Return (X, Y) of the center of cell containing provided text 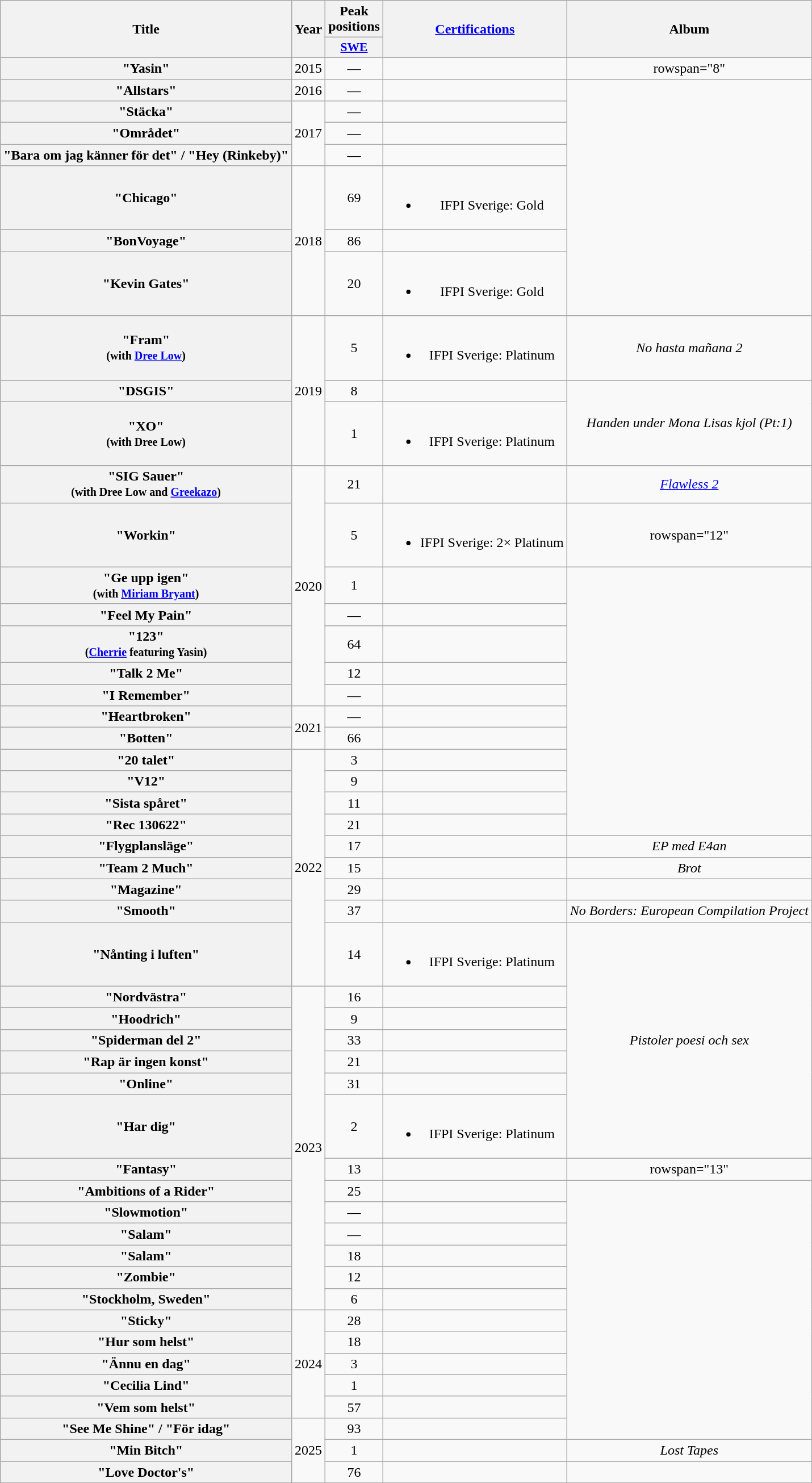
"20 talet" (147, 760)
76 (354, 1472)
2017 (309, 133)
25 (354, 1191)
"Sista spåret" (147, 803)
29 (354, 889)
28 (354, 1321)
"Zombie" (147, 1277)
16 (354, 997)
"See Me Shine" / "För idag" (147, 1428)
rowspan="8" (689, 68)
"Yasin" (147, 68)
"Bara om jag känner för det" / "Hey (Rinkeby)" (147, 155)
"Stockholm, Sweden" (147, 1299)
"Har dig" (147, 1127)
"Sticky" (147, 1321)
"Hoodrich" (147, 1018)
"Ännu en dag" (147, 1364)
"Ambitions of a Rider" (147, 1191)
"Ge upp igen"(with Miriam Bryant) (147, 585)
2015 (309, 68)
"Love Doctor's" (147, 1472)
2021 (309, 728)
2019 (309, 391)
Handen under Mona Lisas kjol (Pt:1) (689, 423)
66 (354, 738)
"V12" (147, 782)
2020 (309, 586)
"Spiderman del 2" (147, 1040)
"Rap är ingen konst" (147, 1062)
Title (147, 30)
"Hur som helst" (147, 1342)
"Botten" (147, 738)
"Chicago" (147, 198)
Year (309, 30)
No Borders: European Compilation Project (689, 911)
2018 (309, 241)
"Smooth" (147, 911)
"Flygplansläge" (147, 846)
"Stäcka" (147, 112)
"Nordvästra" (147, 997)
31 (354, 1083)
"Online" (147, 1083)
IFPI Sverige: 2× Platinum (475, 535)
"DSGIS" (147, 391)
Lost Tapes (689, 1450)
64 (354, 644)
"XO"(with Dree Low) (147, 434)
"Cecilia Lind" (147, 1385)
8 (354, 391)
"Kevin Gates" (147, 284)
"Slowmotion" (147, 1213)
"Fram"(with Dree Low) (147, 348)
15 (354, 868)
Flawless 2 (689, 484)
No hasta mañana 2 (689, 348)
"BonVoyage" (147, 241)
86 (354, 241)
rowspan="13" (689, 1169)
"Feel My Pain" (147, 615)
2024 (309, 1364)
93 (354, 1428)
"Team 2 Much" (147, 868)
37 (354, 911)
Brot (689, 868)
69 (354, 198)
"Vem som helst" (147, 1407)
57 (354, 1407)
Pistoler poesi och sex (689, 1040)
14 (354, 954)
"Heartbroken" (147, 717)
6 (354, 1299)
33 (354, 1040)
17 (354, 846)
SWE (354, 48)
"Min Bitch" (147, 1450)
"Fantasy" (147, 1169)
"Workin" (147, 535)
Certifications (475, 30)
2016 (309, 90)
"Området" (147, 133)
20 (354, 284)
11 (354, 803)
2022 (309, 868)
"Allstars" (147, 90)
Peak positions (354, 19)
2025 (309, 1450)
"123"(Cherrie featuring Yasin) (147, 644)
"Nånting i luften" (147, 954)
"I Remember" (147, 695)
"Rec 130622" (147, 825)
EP med E4an (689, 846)
"Magazine" (147, 889)
rowspan="12" (689, 535)
"SIG Sauer"(with Dree Low and Greekazo) (147, 484)
"Talk 2 Me" (147, 673)
2023 (309, 1148)
Album (689, 30)
2 (354, 1127)
13 (354, 1169)
